Pinpoint the cell where the given text exists, returning its (X, Y) midpoint coordinate. 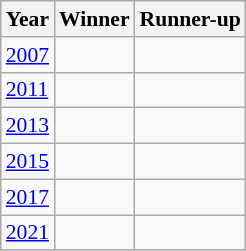
Winner (94, 19)
2021 (28, 233)
2017 (28, 197)
Year (28, 19)
2015 (28, 162)
Runner-up (190, 19)
2007 (28, 55)
2011 (28, 90)
2013 (28, 126)
